Search for the cell housing the specified text and yield its (X, Y) center coordinate. 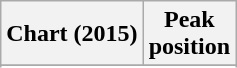
Peakposition (189, 34)
Chart (2015) (72, 34)
